Scan for the cell matching the given text and deliver its [X, Y] coordinate at center. 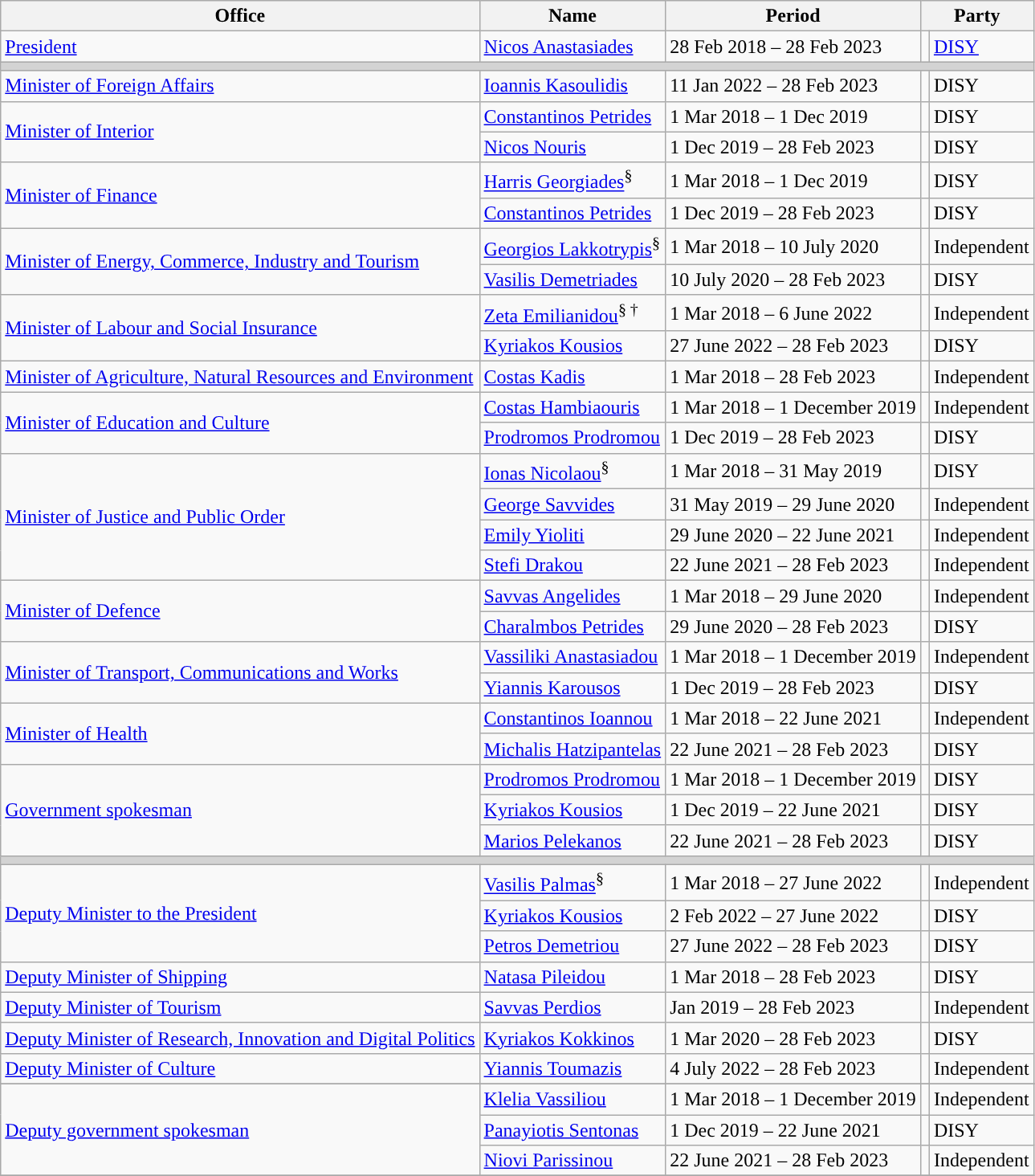
Yiannis Karousos [573, 688]
4 July 2022 – 28 Feb 2023 [793, 1068]
Harris Georgiades§ [573, 180]
Klelia Vassiliou [573, 1099]
Panayiotis Sentonas [573, 1130]
Charalmbos Petrides [573, 627]
Costas Kadis [573, 377]
Government spokesman [240, 810]
31 May 2019 – 29 June 2020 [793, 504]
Natasa Pileidou [573, 977]
11 Jan 2022 – 28 Feb 2023 [793, 86]
Georgios Lakkotrypis§ [573, 247]
Deputy Minister of Research, Innovation and Digital Politics [240, 1038]
George Savvides [573, 504]
Zeta Emilianidou§ † [573, 313]
Minister of Energy, Commerce, Industry and Tourism [240, 262]
1 Mar 2020 – 28 Feb 2023 [793, 1038]
Minister of Justice and Public Order [240, 517]
Deputy Minister of Tourism [240, 1007]
Name [573, 16]
Jan 2019 – 28 Feb 2023 [793, 1007]
1 Mar 2018 – 10 July 2020 [793, 247]
Minister of Finance [240, 196]
Michalis Hatzipantelas [573, 749]
Minister of Agriculture, Natural Resources and Environment [240, 377]
Petros Demetriou [573, 946]
Party [976, 16]
Minister of Health [240, 733]
Deputy Minister of Shipping [240, 977]
Stefi Drakou [573, 566]
29 June 2020 – 28 Feb 2023 [793, 627]
Office [240, 16]
Deputy Minister to the President [240, 914]
Marios Pelekanos [573, 840]
1 Mar 2018 – 29 June 2020 [793, 596]
Nicos Anastasiades [573, 47]
Minister of Transport, Communications and Works [240, 672]
Minister of Defence [240, 611]
Ioannis Kasoulidis [573, 86]
Minister of Interior [240, 132]
28 Feb 2018 – 28 Feb 2023 [793, 47]
Minister of Foreign Affairs [240, 86]
President [240, 47]
Minister of Education and Culture [240, 423]
Yiannis Toumazis [573, 1068]
10 July 2020 – 28 Feb 2023 [793, 280]
29 June 2020 – 22 June 2021 [793, 535]
2 Feb 2022 – 27 June 2022 [793, 916]
Constantinos Ioannou [573, 718]
Vassiliki Anastasiadou [573, 657]
Niovi Parissinou [573, 1161]
Costas Hambiaouris [573, 407]
1 Mar 2018 – 31 May 2019 [793, 471]
Emily Yioliti [573, 535]
Period [793, 16]
Savvas Angelides [573, 596]
Minister of Labour and Social Insurance [240, 328]
Savvas Perdios [573, 1007]
Vasilis Demetriades [573, 280]
1 Mar 2018 – 27 June 2022 [793, 884]
1 Mar 2018 – 22 June 2021 [793, 718]
Deputy Minister of Culture [240, 1068]
1 Mar 2018 – 6 June 2022 [793, 313]
Vasilis Palmas§ [573, 884]
Kyriakos Kokkinos [573, 1038]
Deputy government spokesman [240, 1129]
Nicos Nouris [573, 147]
Ionas Nicolaou§ [573, 471]
